From the cell containing the given text, extract its center point as (X, Y) coordinate. 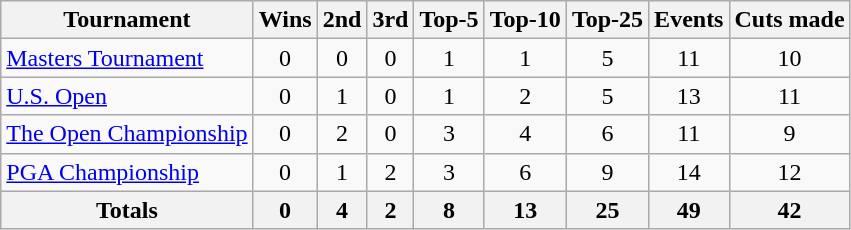
Top-5 (449, 20)
14 (689, 172)
Top-25 (607, 20)
49 (689, 210)
25 (607, 210)
Events (689, 20)
PGA Championship (127, 172)
3rd (390, 20)
12 (790, 172)
The Open Championship (127, 134)
Cuts made (790, 20)
Totals (127, 210)
Top-10 (525, 20)
10 (790, 58)
Wins (285, 20)
Tournament (127, 20)
2nd (342, 20)
U.S. Open (127, 96)
42 (790, 210)
8 (449, 210)
Masters Tournament (127, 58)
